Return the [X, Y] coordinate for the center point of the cell that contains the specified text.  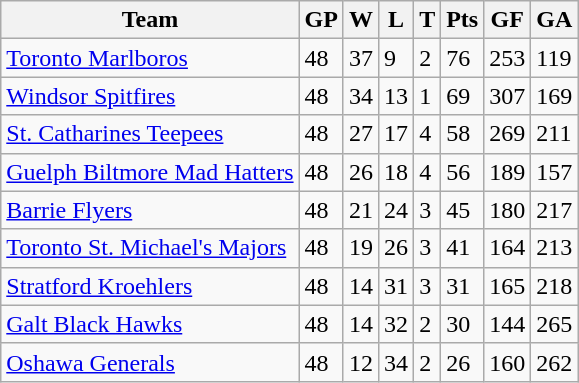
180 [508, 210]
41 [462, 248]
GA [554, 20]
262 [554, 362]
32 [396, 324]
218 [554, 286]
Toronto Marlboros [150, 58]
St. Catharines Teepees [150, 134]
211 [554, 134]
164 [508, 248]
24 [396, 210]
12 [360, 362]
1 [428, 96]
Windsor Spitfires [150, 96]
217 [554, 210]
18 [396, 172]
13 [396, 96]
Oshawa Generals [150, 362]
Barrie Flyers [150, 210]
307 [508, 96]
21 [360, 210]
30 [462, 324]
27 [360, 134]
L [396, 20]
69 [462, 96]
Team [150, 20]
213 [554, 248]
Pts [462, 20]
W [360, 20]
119 [554, 58]
17 [396, 134]
144 [508, 324]
GP [321, 20]
37 [360, 58]
Stratford Kroehlers [150, 286]
58 [462, 134]
GF [508, 20]
189 [508, 172]
Toronto St. Michael's Majors [150, 248]
253 [508, 58]
56 [462, 172]
165 [508, 286]
45 [462, 210]
9 [396, 58]
160 [508, 362]
Galt Black Hawks [150, 324]
265 [554, 324]
Guelph Biltmore Mad Hatters [150, 172]
76 [462, 58]
157 [554, 172]
169 [554, 96]
269 [508, 134]
T [428, 20]
19 [360, 248]
